Extract the (X, Y) coordinate from the center of the cell holding the provided text.  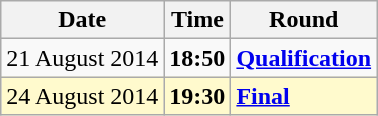
21 August 2014 (82, 58)
19:30 (198, 96)
18:50 (198, 58)
Final (304, 96)
Round (304, 20)
Time (198, 20)
Date (82, 20)
24 August 2014 (82, 96)
Qualification (304, 58)
